Determine the [X, Y] coordinate at the center of the cell enclosing the given text.  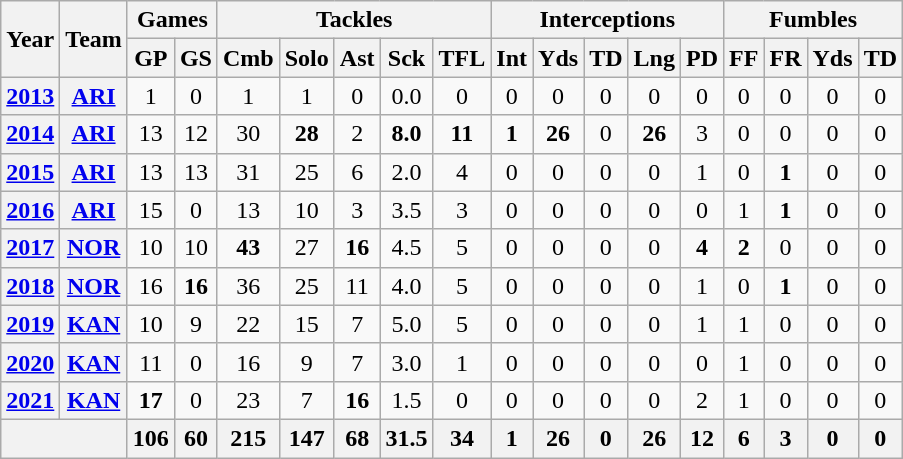
2015 [30, 172]
Year [30, 39]
3.0 [406, 362]
2017 [30, 248]
34 [462, 438]
36 [248, 286]
1.5 [406, 400]
60 [196, 438]
2020 [30, 362]
FR [786, 58]
PD [702, 58]
Cmb [248, 58]
0.0 [406, 96]
2016 [30, 210]
2021 [30, 400]
147 [306, 438]
2013 [30, 96]
215 [248, 438]
28 [306, 134]
31 [248, 172]
Tackles [354, 20]
GS [196, 58]
27 [306, 248]
8.0 [406, 134]
106 [150, 438]
GP [150, 58]
Games [172, 20]
5.0 [406, 324]
17 [150, 400]
68 [357, 438]
Interceptions [608, 20]
Fumbles [814, 20]
3.5 [406, 210]
23 [248, 400]
Solo [306, 58]
4.0 [406, 286]
Lng [654, 58]
2019 [30, 324]
TFL [462, 58]
4.5 [406, 248]
2018 [30, 286]
22 [248, 324]
FF [744, 58]
Int [512, 58]
2014 [30, 134]
43 [248, 248]
Sck [406, 58]
30 [248, 134]
Team [94, 39]
Ast [357, 58]
2.0 [406, 172]
31.5 [406, 438]
